Scan for the cell matching the given text and deliver its [X, Y] coordinate at center. 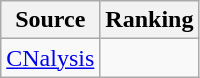
CNalysis [50, 58]
Source [50, 20]
Ranking [150, 20]
